For the text-containing cell, return its midpoint in (x, y) coordinate format. 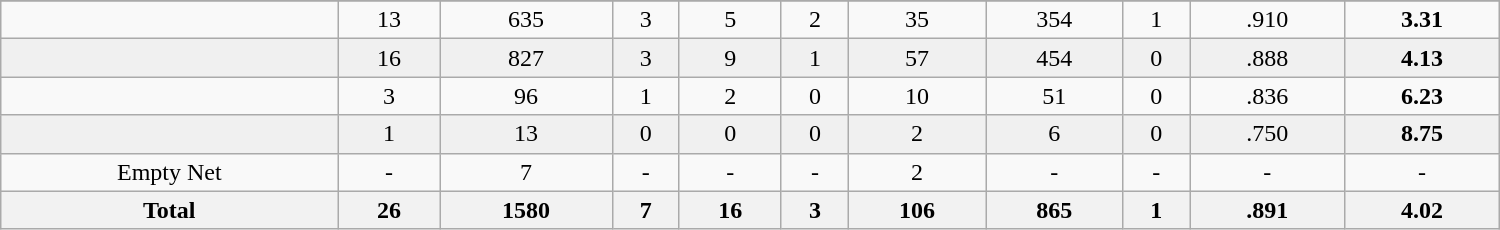
4.13 (1422, 58)
57 (918, 58)
10 (918, 96)
9 (730, 58)
4.02 (1422, 210)
827 (526, 58)
5 (730, 20)
.910 (1268, 20)
.750 (1268, 134)
454 (1054, 58)
.891 (1268, 210)
51 (1054, 96)
.888 (1268, 58)
6.23 (1422, 96)
6 (1054, 134)
Empty Net (170, 172)
3.31 (1422, 20)
Total (170, 210)
1580 (526, 210)
96 (526, 96)
26 (389, 210)
635 (526, 20)
8.75 (1422, 134)
.836 (1268, 96)
865 (1054, 210)
35 (918, 20)
106 (918, 210)
354 (1054, 20)
